Locate the cell with the specified text and output its (X, Y) center coordinate. 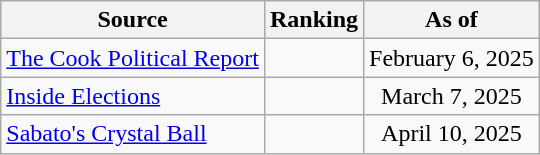
The Cook Political Report (133, 58)
Inside Elections (133, 96)
As of (452, 20)
Source (133, 20)
March 7, 2025 (452, 96)
Ranking (314, 20)
Sabato's Crystal Ball (133, 134)
February 6, 2025 (452, 58)
April 10, 2025 (452, 134)
